Provide the (x, y) coordinate of the cell's center where the given text is located.  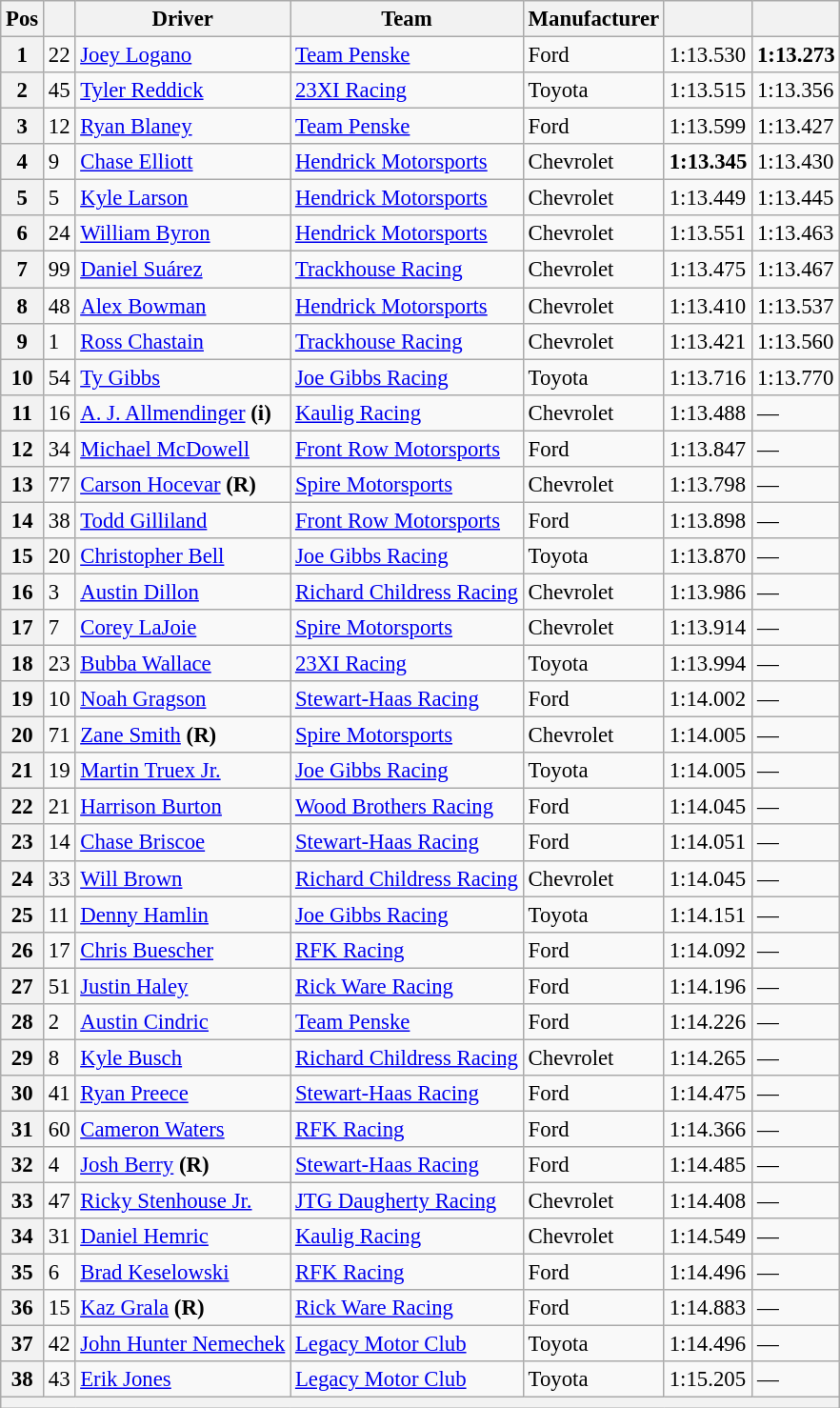
1:15.205 (708, 1380)
1:13.430 (796, 162)
1:14.265 (708, 1057)
Manufacturer (593, 19)
1:13.551 (708, 233)
1:13.560 (796, 341)
Michael McDowell (183, 449)
Zane Smith (R) (183, 735)
99 (59, 270)
Driver (183, 19)
1:13.914 (708, 628)
1:14.092 (708, 950)
Kyle Busch (183, 1057)
30 (23, 1094)
Team (408, 19)
Chase Elliott (183, 162)
13 (23, 485)
48 (59, 306)
Christopher Bell (183, 556)
1:13.870 (708, 556)
1:13.421 (708, 341)
1:13.488 (708, 412)
Austin Dillon (183, 592)
Alex Bowman (183, 306)
Chase Briscoe (183, 843)
Pos (23, 19)
Daniel Suárez (183, 270)
Denny Hamlin (183, 915)
35 (23, 1273)
1:14.196 (708, 986)
Justin Haley (183, 986)
1:13.798 (708, 485)
Kaz Grala (R) (183, 1308)
Will Brown (183, 878)
1:13.770 (796, 377)
Kyle Larson (183, 198)
47 (59, 1201)
Erik Jones (183, 1380)
Ryan Blaney (183, 127)
1:14.002 (708, 699)
Ricky Stenhouse Jr. (183, 1201)
Daniel Hemric (183, 1237)
Josh Berry (R) (183, 1165)
25 (23, 915)
Joey Logano (183, 55)
1:13.898 (708, 520)
28 (23, 1022)
Carson Hocevar (R) (183, 485)
1:13.847 (708, 449)
1:14.408 (708, 1201)
1:13.537 (796, 306)
1:13.530 (708, 55)
1:13.273 (796, 55)
1:13.599 (708, 127)
41 (59, 1094)
1:14.549 (708, 1237)
Brad Keselowski (183, 1273)
1:13.475 (708, 270)
1:14.475 (708, 1094)
1:14.485 (708, 1165)
Chris Buescher (183, 950)
60 (59, 1129)
Tyler Reddick (183, 91)
Martin Truex Jr. (183, 771)
26 (23, 950)
1:13.716 (708, 377)
1:14.051 (708, 843)
1:13.467 (796, 270)
1:13.427 (796, 127)
1:13.515 (708, 91)
1:13.994 (708, 664)
1:13.410 (708, 306)
54 (59, 377)
Corey LaJoie (183, 628)
1:14.226 (708, 1022)
45 (59, 91)
18 (23, 664)
29 (23, 1057)
Ty Gibbs (183, 377)
Todd Gilliland (183, 520)
Austin Cindric (183, 1022)
1:13.449 (708, 198)
1:13.463 (796, 233)
43 (59, 1380)
42 (59, 1344)
Harrison Burton (183, 807)
36 (23, 1308)
Wood Brothers Racing (408, 807)
1:13.986 (708, 592)
1:14.366 (708, 1129)
Noah Gragson (183, 699)
Ross Chastain (183, 341)
1:13.345 (708, 162)
JTG Daugherty Racing (408, 1201)
1:14.151 (708, 915)
32 (23, 1165)
Bubba Wallace (183, 664)
77 (59, 485)
51 (59, 986)
27 (23, 986)
37 (23, 1344)
A. J. Allmendinger (i) (183, 412)
John Hunter Nemechek (183, 1344)
71 (59, 735)
Cameron Waters (183, 1129)
Ryan Preece (183, 1094)
1:13.356 (796, 91)
William Byron (183, 233)
1:14.883 (708, 1308)
1:13.445 (796, 198)
